Return (X, Y) of the center of cell containing provided text 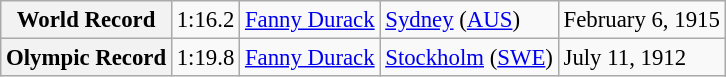
1:19.8 (205, 58)
Sydney (AUS) (469, 20)
July 11, 1912 (642, 58)
February 6, 1915 (642, 20)
1:16.2 (205, 20)
World Record (86, 20)
Stockholm (SWE) (469, 58)
Olympic Record (86, 58)
